Detect which cell encompasses the target text, then output its [X, Y] center coordinate. 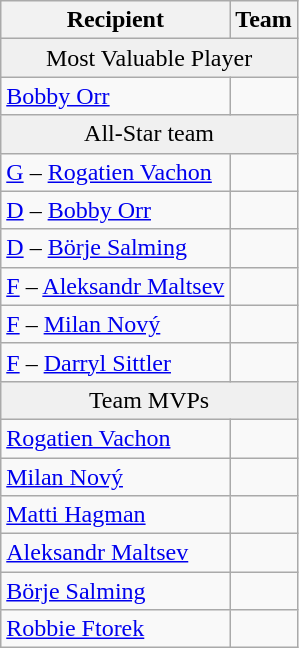
F – Milan Nový [116, 324]
Robbie Ftorek [116, 629]
F – Aleksandr Maltsev [116, 286]
F – Darryl Sittler [116, 362]
D – Bobby Orr [116, 210]
Bobby Orr [116, 96]
G – Rogatien Vachon [116, 172]
Team [264, 20]
Matti Hagman [116, 515]
Most Valuable Player [150, 58]
All-Star team [150, 134]
Börje Salming [116, 591]
Rogatien Vachon [116, 438]
Recipient [116, 20]
Aleksandr Maltsev [116, 553]
Team MVPs [150, 400]
Milan Nový [116, 477]
D – Börje Salming [116, 248]
